Return (x, y) of the center of cell containing provided text 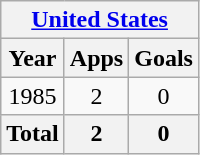
United States (100, 20)
1985 (33, 96)
Goals (164, 58)
Total (33, 134)
Apps (96, 58)
Year (33, 58)
